Determine the (X, Y) coordinate at the center of the cell enclosing the given text.  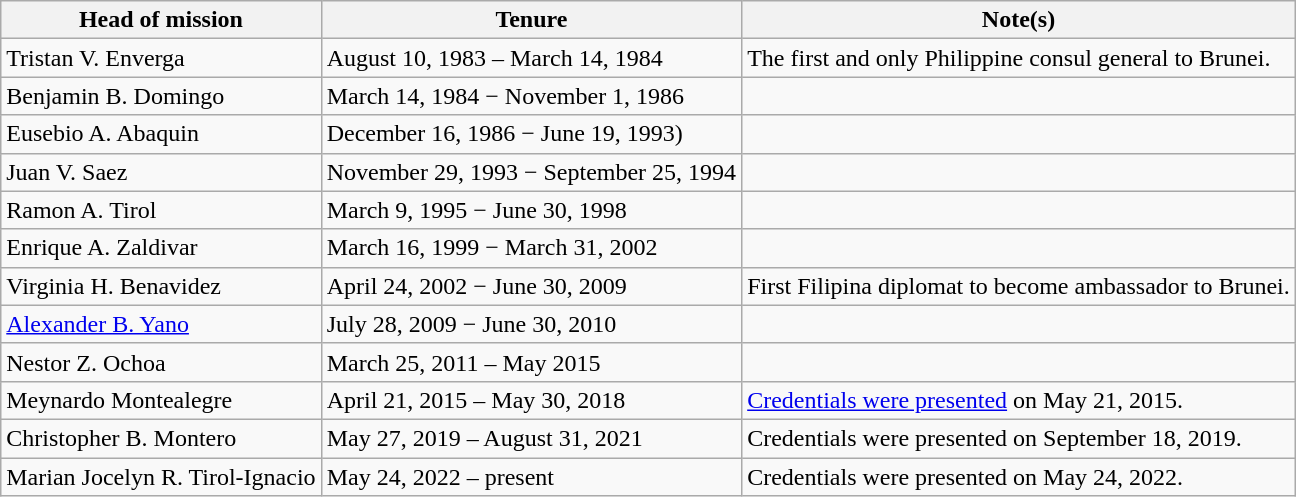
March 16, 1999 − March 31, 2002 (532, 248)
Nestor Z. Ochoa (161, 362)
Tristan V. Enverga (161, 58)
March 9, 1995 − June 30, 1998 (532, 210)
August 10, 1983 – March 14, 1984 (532, 58)
March 25, 2011 – May 2015 (532, 362)
Credentials were presented on May 21, 2015. (1019, 400)
Meynardo Montealegre (161, 400)
Enrique A. Zaldivar (161, 248)
First Filipina diplomat to become ambassador to Brunei. (1019, 286)
December 16, 1986 − June 19, 1993) (532, 134)
Eusebio A. Abaquin (161, 134)
Note(s) (1019, 20)
April 24, 2002 − June 30, 2009 (532, 286)
March 14, 1984 − November 1, 1986 (532, 96)
Alexander B. Yano (161, 324)
The first and only Philippine consul general to Brunei. (1019, 58)
April 21, 2015 – May 30, 2018 (532, 400)
July 28, 2009 − June 30, 2010 (532, 324)
Credentials were presented on September 18, 2019. (1019, 438)
Virginia H. Benavidez (161, 286)
Ramon A. Tirol (161, 210)
November 29, 1993 − September 25, 1994 (532, 172)
Head of mission (161, 20)
Marian Jocelyn R. Tirol-Ignacio (161, 477)
May 24, 2022 – present (532, 477)
May 27, 2019 – August 31, 2021 (532, 438)
Juan V. Saez (161, 172)
Tenure (532, 20)
Benjamin B. Domingo (161, 96)
Christopher B. Montero (161, 438)
Credentials were presented on May 24, 2022. (1019, 477)
